Determine the (X, Y) coordinate at the center of the cell enclosing the given text.  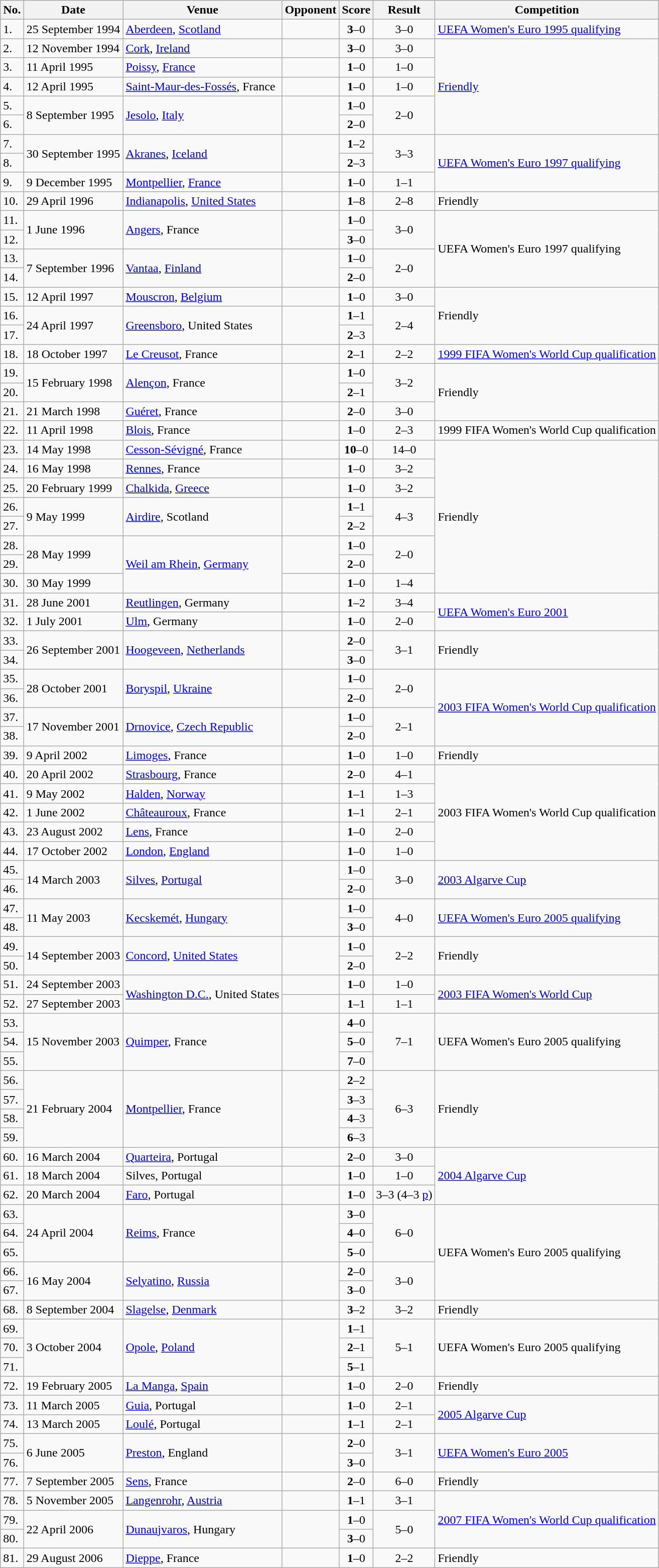
23. (12, 449)
30 May 1999 (73, 583)
Quarteira, Portugal (203, 1156)
7–1 (405, 1042)
14 May 1998 (73, 449)
15 February 1998 (73, 383)
5. (12, 105)
Kecskemét, Hungary (203, 918)
Quimper, France (203, 1042)
Washington D.C., United States (203, 994)
27. (12, 526)
48. (12, 927)
22. (12, 430)
77. (12, 1482)
Cork, Ireland (203, 48)
20 March 2004 (73, 1195)
2004 Algarve Cup (547, 1175)
14 March 2003 (73, 880)
La Manga, Spain (203, 1386)
1 July 2001 (73, 622)
4. (12, 86)
10. (12, 201)
Akranes, Iceland (203, 153)
Mouscron, Belgium (203, 297)
9 May 2002 (73, 793)
13 March 2005 (73, 1424)
59. (12, 1137)
30 September 1995 (73, 153)
78. (12, 1501)
65. (12, 1252)
25 September 1994 (73, 29)
32. (12, 622)
2007 FIFA Women's World Cup qualification (547, 1520)
69. (12, 1329)
Poissy, France (203, 67)
Dieppe, France (203, 1558)
Greensboro, United States (203, 325)
Cesson-Sévigné, France (203, 449)
Aberdeen, Scotland (203, 29)
27 September 2003 (73, 1004)
Result (405, 10)
18 March 2004 (73, 1176)
17 November 2001 (73, 727)
25. (12, 488)
33. (12, 641)
Weil am Rhein, Germany (203, 564)
29 April 1996 (73, 201)
21 March 1998 (73, 411)
46. (12, 889)
Langenrohr, Austria (203, 1501)
12 November 1994 (73, 48)
Limoges, France (203, 755)
Concord, United States (203, 956)
16 May 1998 (73, 468)
UEFA Women's Euro 1995 qualifying (547, 29)
Airdire, Scotland (203, 516)
24 September 2003 (73, 985)
6. (12, 125)
80. (12, 1539)
17. (12, 335)
16. (12, 316)
Indianapolis, United States (203, 201)
79. (12, 1520)
No. (12, 10)
60. (12, 1156)
34. (12, 660)
Chalkida, Greece (203, 488)
56. (12, 1080)
28 June 2001 (73, 602)
3–3 (4–3 p) (405, 1195)
18 October 1997 (73, 354)
12 April 1995 (73, 86)
38. (12, 736)
Opole, Poland (203, 1348)
1 June 2002 (73, 812)
16 March 2004 (73, 1156)
3. (12, 67)
55. (12, 1061)
19. (12, 373)
Selyatino, Russia (203, 1281)
1–4 (405, 583)
Score (356, 10)
3–4 (405, 602)
Reutlingen, Germany (203, 602)
Ulm, Germany (203, 622)
7. (12, 144)
10–0 (356, 449)
42. (12, 812)
11 April 1998 (73, 430)
2003 FIFA Women's World Cup (547, 994)
68. (12, 1309)
1–3 (405, 793)
1–8 (356, 201)
61. (12, 1176)
21 February 2004 (73, 1109)
26. (12, 507)
47. (12, 908)
16 May 2004 (73, 1281)
19 February 2005 (73, 1386)
Vantaa, Finland (203, 268)
9. (12, 182)
66. (12, 1271)
Halden, Norway (203, 793)
70. (12, 1348)
Boryspil, Ukraine (203, 688)
75. (12, 1443)
7 September 2005 (73, 1482)
Le Creusot, France (203, 354)
28 May 1999 (73, 554)
Loulé, Portugal (203, 1424)
Preston, England (203, 1453)
18. (12, 354)
29 August 2006 (73, 1558)
Jesolo, Italy (203, 115)
49. (12, 946)
24 April 2004 (73, 1233)
20. (12, 392)
15 November 2003 (73, 1042)
41. (12, 793)
Strasbourg, France (203, 774)
11 May 2003 (73, 918)
2. (12, 48)
Dunaujvaros, Hungary (203, 1529)
Sens, France (203, 1482)
11 March 2005 (73, 1405)
29. (12, 564)
Guéret, France (203, 411)
8 September 1995 (73, 115)
Rennes, France (203, 468)
1 June 1996 (73, 229)
52. (12, 1004)
54. (12, 1042)
11 April 1995 (73, 67)
Reims, France (203, 1233)
73. (12, 1405)
Châteauroux, France (203, 812)
76. (12, 1463)
39. (12, 755)
14–0 (405, 449)
Opponent (311, 10)
74. (12, 1424)
20 February 1999 (73, 488)
Faro, Portugal (203, 1195)
24 April 1997 (73, 325)
Venue (203, 10)
20 April 2002 (73, 774)
67. (12, 1290)
8. (12, 163)
9 April 2002 (73, 755)
63. (12, 1214)
14 September 2003 (73, 956)
Blois, France (203, 430)
15. (12, 297)
London, England (203, 851)
62. (12, 1195)
51. (12, 985)
24. (12, 468)
Saint-Maur-des-Fossés, France (203, 86)
Angers, France (203, 229)
21. (12, 411)
Guia, Portugal (203, 1405)
3 October 2004 (73, 1348)
UEFA Women's Euro 2005 (547, 1453)
Drnovice, Czech Republic (203, 727)
8 September 2004 (73, 1309)
58. (12, 1118)
7 September 1996 (73, 268)
1. (12, 29)
5 November 2005 (73, 1501)
64. (12, 1233)
50. (12, 966)
9 December 1995 (73, 182)
Hoogeveen, Netherlands (203, 650)
30. (12, 583)
Date (73, 10)
37. (12, 717)
UEFA Women's Euro 2001 (547, 612)
57. (12, 1099)
2–4 (405, 325)
Lens, France (203, 831)
81. (12, 1558)
22 April 2006 (73, 1529)
31. (12, 602)
28. (12, 545)
40. (12, 774)
28 October 2001 (73, 688)
72. (12, 1386)
2003 Algarve Cup (547, 880)
2–8 (405, 201)
71. (12, 1367)
9 May 1999 (73, 516)
14. (12, 278)
43. (12, 831)
11. (12, 220)
26 September 2001 (73, 650)
2005 Algarve Cup (547, 1414)
12 April 1997 (73, 297)
53. (12, 1023)
23 August 2002 (73, 831)
45. (12, 870)
4–1 (405, 774)
Slagelse, Denmark (203, 1309)
7–0 (356, 1061)
44. (12, 851)
12. (12, 239)
17 October 2002 (73, 851)
Alençon, France (203, 383)
6 June 2005 (73, 1453)
13. (12, 259)
35. (12, 679)
36. (12, 698)
Competition (547, 10)
